Scan for the cell matching the given text and deliver its [X, Y] coordinate at center. 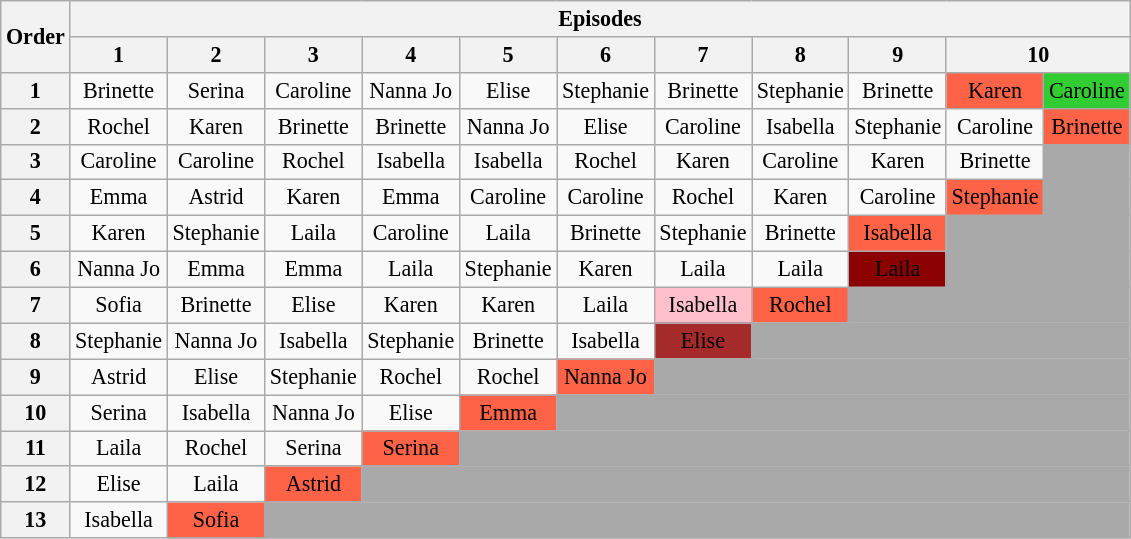
13 [36, 520]
12 [36, 484]
Order [36, 36]
Episodes [600, 18]
11 [36, 448]
